Identify which cell holds the provided text, then report its (x, y) central coordinate. 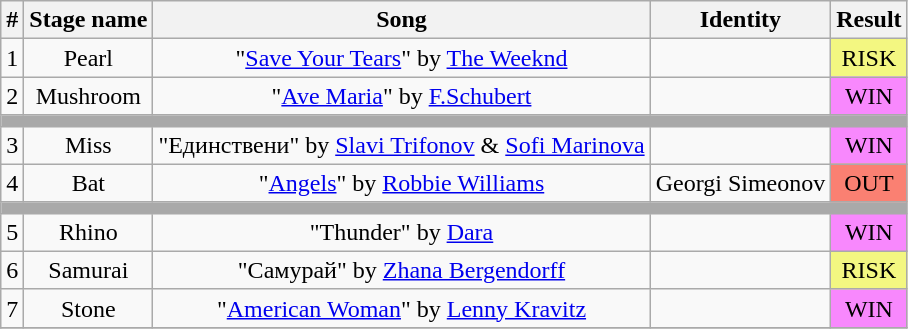
Samurai (88, 270)
"American Woman" by Lenny Kravitz (402, 308)
Identity (740, 20)
Song (402, 20)
5 (12, 232)
Mushroom (88, 96)
"Thunder" by Dara (402, 232)
1 (12, 58)
3 (12, 145)
OUT (869, 183)
"Единствени" by Slavi Trifonov & Sofi Marinova (402, 145)
Stone (88, 308)
"Save Your Tears" by The Weeknd (402, 58)
Result (869, 20)
6 (12, 270)
Bat (88, 183)
Georgi Simeonov (740, 183)
# (12, 20)
"Ave Maria" by F.Schubert (402, 96)
2 (12, 96)
Rhino (88, 232)
4 (12, 183)
Miss (88, 145)
7 (12, 308)
"Angels" by Robbie Williams (402, 183)
Stage name (88, 20)
"Самурай" by Zhana Bergendorff (402, 270)
Pearl (88, 58)
